Scan for the cell matching the given text and deliver its [X, Y] coordinate at center. 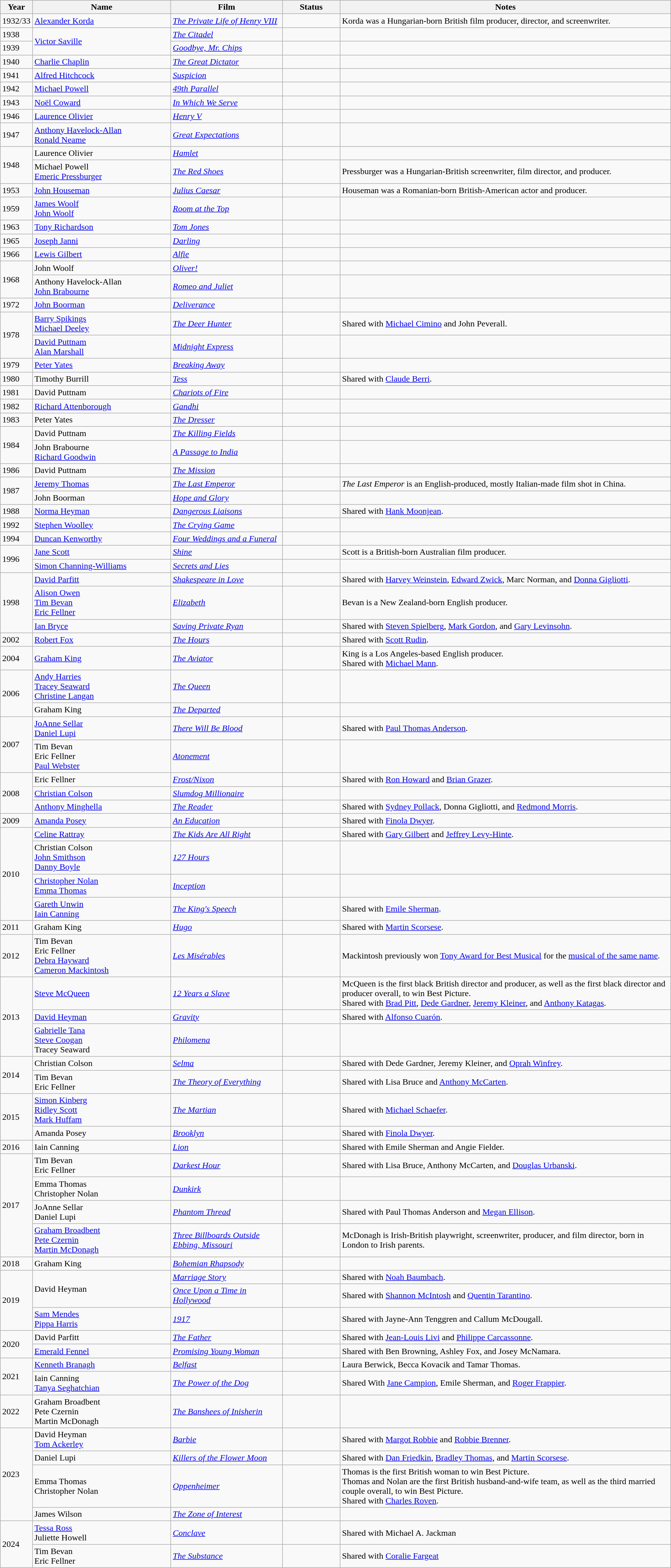
Chariots of Fire [227, 392]
Oliver! [227, 268]
Michael PowellEmeric Pressburger [101, 171]
127 Hours [227, 857]
1994 [16, 539]
Korda was a Hungarian-born British film producer, director, and screenwriter. [505, 21]
Belfast [227, 1364]
Frost/Nixon [227, 780]
The Power of the Dog [227, 1383]
Shared with Dede Gardner, Jeremy Kleiner, and Oprah Winfrey. [505, 1063]
Goodbye, Mr. Chips [227, 48]
The Aviator [227, 658]
Great Expectations [227, 135]
Shared with Paul Thomas Anderson and Megan Ellison. [505, 1212]
King is a Los Angeles-based English producer.Shared with Michael Mann. [505, 658]
Tim BevanEric FellnerDebra HaywardCameron Mackintosh [101, 955]
Victor Saville [101, 41]
The Killing Fields [227, 433]
Shared with Lisa Bruce, Anthony McCarten, and Douglas Urbanski. [505, 1165]
1987 [16, 491]
1947 [16, 135]
Sam MendesPippa Harris [101, 1319]
Gravity [227, 1017]
The Substance [227, 1556]
The Mission [227, 470]
2015 [16, 1117]
The Departed [227, 709]
Romeo and Juliet [227, 287]
Breaking Away [227, 365]
Stephen Woolley [101, 525]
Shared with Michael Cimino and John Peverall. [505, 323]
Iain CanningTanya Seghatchian [101, 1383]
1942 [16, 89]
1996 [16, 559]
1992 [16, 525]
12 Years a Slave [227, 993]
David PuttnamAlan Marshall [101, 347]
Daniel Lupi [101, 1458]
1932/33 [16, 21]
Andy HarriesTracey SeawardChristine Langan [101, 686]
Houseman was a Romanian-born British-American actor and producer. [505, 190]
Shared with Coralie Fargeat [505, 1556]
Eric Fellner [101, 780]
Shakespeare in Love [227, 579]
The Reader [227, 807]
Secrets and Lies [227, 566]
An Education [227, 821]
Shared with Lisa Bruce and Anthony McCarten. [505, 1081]
Ian Bryce [101, 626]
1983 [16, 420]
John BrabourneRichard Goodwin [101, 451]
1939 [16, 48]
Status [311, 7]
The Zone of Interest [227, 1514]
Steve McQueen [101, 993]
In Which We Serve [227, 102]
John Houseman [101, 190]
2022 [16, 1411]
1981 [16, 392]
Charlie Chaplin [101, 62]
A Passage to India [227, 451]
Duncan Kenworthy [101, 539]
Shared with Martin Scorsese. [505, 927]
Shared with Scott Rudin. [505, 640]
Alexander Korda [101, 21]
2021 [16, 1376]
Anthony Minghella [101, 807]
2004 [16, 658]
2014 [16, 1075]
1959 [16, 209]
Shared with Michael A. Jackman [505, 1533]
Jane Scott [101, 552]
1988 [16, 511]
Selma [227, 1063]
1948 [16, 165]
Shared with Ron Howard and Brian Grazer. [505, 780]
Shared with Margot Robbie and Robbie Brenner. [505, 1440]
Shared with Gary Gilbert and Jeffrey Levy-Hinte. [505, 834]
Celine Rattray [101, 834]
Gandhi [227, 406]
Philomena [227, 1040]
1972 [16, 305]
Shared with Emile Sherman. [505, 909]
1917 [227, 1319]
49th Parallel [227, 89]
Alfie [227, 254]
Shine [227, 552]
McDonagh is Irish-British playwright, screenwriter, producer, and film director, born in London to Irish parents. [505, 1240]
1941 [16, 75]
Atonement [227, 756]
Timothy Burrill [101, 379]
There Will Be Blood [227, 728]
Joseph Janni [101, 241]
The Citadel [227, 34]
Christian ColsonJohn SmithsonDanny Boyle [101, 857]
Jeremy Thomas [101, 484]
Conclave [227, 1533]
Kenneth Branagh [101, 1364]
The Queen [227, 686]
The Martian [227, 1110]
Laura Berwick, Becca Kovacik and Tamar Thomas. [505, 1364]
Midnight Express [227, 347]
Richard Attenborough [101, 406]
Mackintosh previously won Tony Award for Best Musical for the musical of the same name. [505, 955]
Simon KinbergRidley ScottMark Huffam [101, 1110]
John Woolf [101, 268]
Elizabeth [227, 603]
2020 [16, 1344]
Christopher NolanEmma Thomas [101, 886]
2009 [16, 821]
Shared with Jean-Louis Livi and Philippe Carcassonne. [505, 1337]
The Deer Hunter [227, 323]
The Red Shoes [227, 171]
Simon Channing-Williams [101, 566]
Shared with Jayne-Ann Tenggren and Callum McDougall. [505, 1319]
Lion [227, 1147]
Alison OwenTim BevanEric Fellner [101, 603]
Killers of the Flower Moon [227, 1458]
2024 [16, 1544]
Julius Caesar [227, 190]
Deliverance [227, 305]
1986 [16, 470]
Name [101, 7]
Tom Jones [227, 227]
James Wilson [101, 1514]
Notes [505, 7]
1968 [16, 279]
Shared with Emile Sherman and Angie Fielder. [505, 1147]
Slumdog Millionaire [227, 793]
Shared with Alfonso Cuarón. [505, 1017]
1965 [16, 241]
Inception [227, 886]
The Father [227, 1337]
The Last Emperor is an English-produced, mostly Italian-made film shot in China. [505, 484]
Iain Canning [101, 1147]
The Great Dictator [227, 62]
Hamlet [227, 153]
Alfred Hitchcock [101, 75]
The Last Emperor [227, 484]
Once Upon a Time in Hollywood [227, 1296]
Year [16, 7]
David HeymanTom Ackerley [101, 1440]
2013 [16, 1017]
The Banshees of Inisherin [227, 1411]
Bevan is a New Zealand-born English producer. [505, 603]
Saving Private Ryan [227, 626]
1963 [16, 227]
The King's Speech [227, 909]
Dunkirk [227, 1189]
2010 [16, 874]
Noël Coward [101, 102]
Robert Fox [101, 640]
2016 [16, 1147]
Tessa RossJuliette Howell [101, 1533]
1943 [16, 102]
Shared with Shannon McIntosh and Quentin Tarantino. [505, 1296]
Shared with Paul Thomas Anderson. [505, 728]
Anthony Havelock-AllanJohn Brabourne [101, 287]
2023 [16, 1474]
Marriage Story [227, 1277]
Tim BevanEric FellnerPaul Webster [101, 756]
2006 [16, 693]
Darkest Hour [227, 1165]
Shared with Steven Spielberg, Mark Gordon, and Gary Levinsohn. [505, 626]
2012 [16, 955]
Emerald Fennel [101, 1351]
Brooklyn [227, 1133]
1978 [16, 335]
Tony Richardson [101, 227]
Henry V [227, 116]
2002 [16, 640]
1953 [16, 190]
Suspicion [227, 75]
Anthony Havelock-AllanRonald Neame [101, 135]
1946 [16, 116]
Shared with Ben Browning, Ashley Fox, and Josey McNamara. [505, 1351]
Pressburger was a Hungarian-British screenwriter, film director, and producer. [505, 171]
Scott is a British-born Australian film producer. [505, 552]
Darling [227, 241]
Shared with Harvey Weinstein, Edward Zwick, Marc Norman, and Donna Gigliotti. [505, 579]
1984 [16, 445]
1940 [16, 62]
2011 [16, 927]
The Dresser [227, 420]
1998 [16, 603]
1938 [16, 34]
Four Weddings and a Funeral [227, 539]
Shared with Hank Moonjean. [505, 511]
1982 [16, 406]
Shared with Michael Schaefer. [505, 1110]
Hugo [227, 927]
Les Misérables [227, 955]
The Kids Are All Right [227, 834]
The Hours [227, 640]
Bohemian Rhapsody [227, 1263]
Barry SpikingsMichael Deeley [101, 323]
2008 [16, 793]
Three Billboards Outside Ebbing, Missouri [227, 1240]
Shared with Dan Friedkin, Bradley Thomas, and Martin Scorsese. [505, 1458]
1966 [16, 254]
Shared with Claude Berri. [505, 379]
Shared with Sydney Pollack, Donna Gigliotti, and Redmond Morris. [505, 807]
Lewis Gilbert [101, 254]
2019 [16, 1300]
The Private Life of Henry VIII [227, 21]
Phantom Thread [227, 1212]
Dangerous Liaisons [227, 511]
Shared with Noah Baumbach. [505, 1277]
The Crying Game [227, 525]
Film [227, 7]
2017 [16, 1205]
2007 [16, 745]
Gabrielle TanaSteve CooganTracey Seaward [101, 1040]
Hope and Glory [227, 498]
James WoolfJohn Woolf [101, 209]
1979 [16, 365]
Tess [227, 379]
Gareth UnwinIain Canning [101, 909]
Oppenheimer [227, 1486]
1980 [16, 379]
2018 [16, 1263]
Promising Young Woman [227, 1351]
The Theory of Everything [227, 1081]
Shared With Jane Campion, Emile Sherman, and Roger Frappier. [505, 1383]
Room at the Top [227, 209]
Norma Heyman [101, 511]
Michael Powell [101, 89]
Barbie [227, 1440]
